Scan for the cell matching the given text and deliver its (X, Y) coordinate at center. 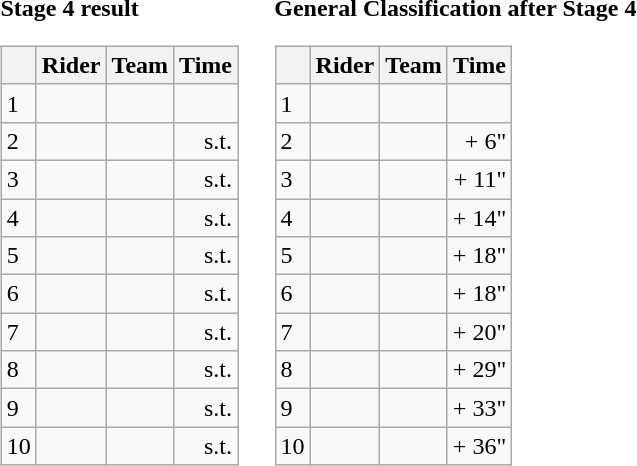
+ 36" (479, 446)
+ 20" (479, 332)
+ 29" (479, 370)
+ 14" (479, 217)
+ 11" (479, 179)
+ 33" (479, 408)
+ 6" (479, 141)
